Find where the given text appears and provide that cell's center as (X, Y) coordinate. 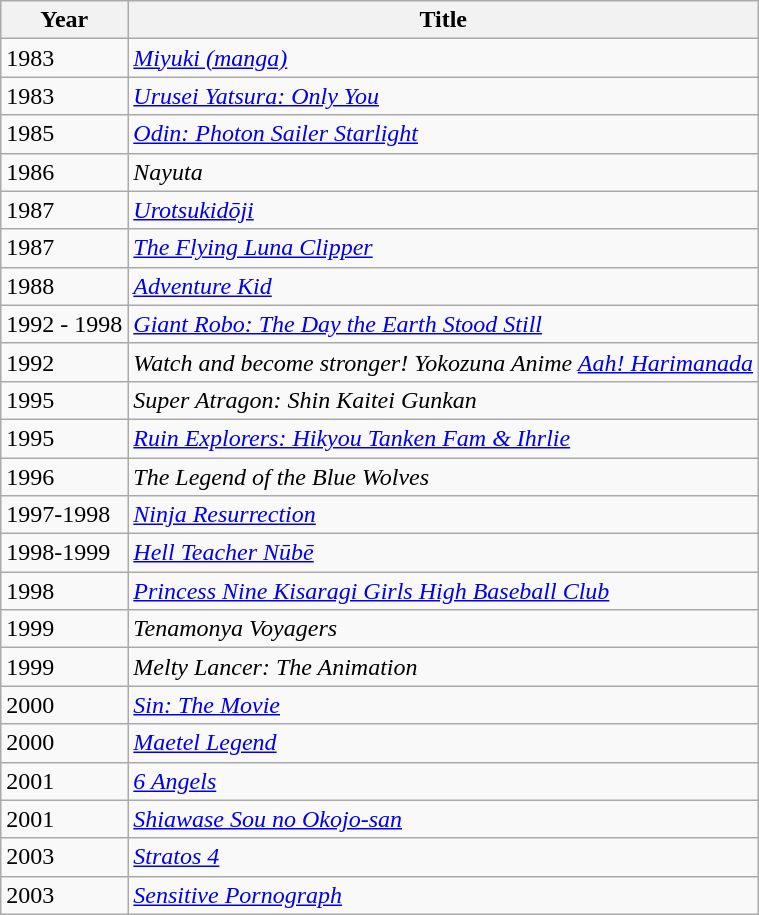
Stratos 4 (444, 857)
Giant Robo: The Day the Earth Stood Still (444, 324)
Sensitive Pornograph (444, 895)
Hell Teacher Nūbē (444, 553)
Melty Lancer: The Animation (444, 667)
1988 (64, 286)
1996 (64, 477)
Adventure Kid (444, 286)
The Flying Luna Clipper (444, 248)
Sin: The Movie (444, 705)
Miyuki (manga) (444, 58)
1986 (64, 172)
1985 (64, 134)
Nayuta (444, 172)
Shiawase Sou no Okojo-san (444, 819)
Urotsukidōji (444, 210)
Odin: Photon Sailer Starlight (444, 134)
1997-1998 (64, 515)
6 Angels (444, 781)
Ruin Explorers: Hikyou Tanken Fam & Ihrlie (444, 438)
Super Atragon: Shin Kaitei Gunkan (444, 400)
1992 - 1998 (64, 324)
1998 (64, 591)
Tenamonya Voyagers (444, 629)
Princess Nine Kisaragi Girls High Baseball Club (444, 591)
Watch and become stronger! Yokozuna Anime Aah! Harimanada (444, 362)
1992 (64, 362)
Year (64, 20)
Urusei Yatsura: Only You (444, 96)
The Legend of the Blue Wolves (444, 477)
1998-1999 (64, 553)
Title (444, 20)
Ninja Resurrection (444, 515)
Maetel Legend (444, 743)
